Locate the cell with the specified text and output its (x, y) center coordinate. 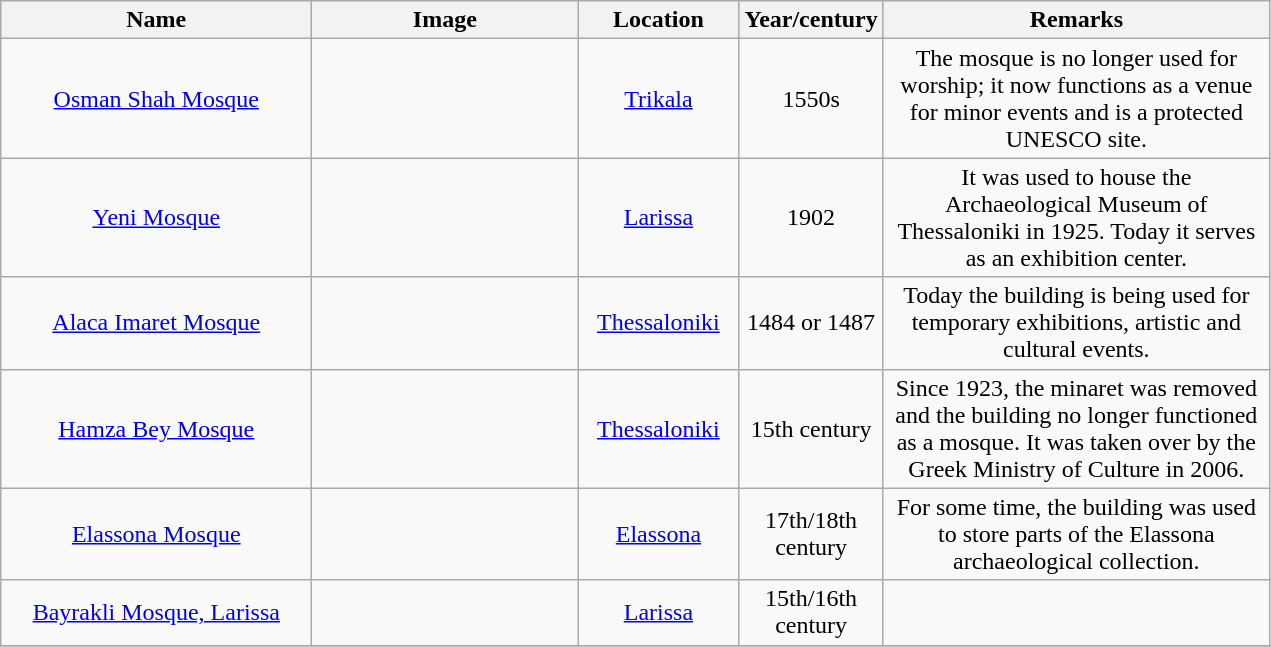
Remarks (1076, 20)
Since 1923, the minaret was removed and the building no longer functioned as a mosque. It was taken over by the Greek Ministry of Culture in 2006. (1076, 428)
The mosque is no longer used for worship; it now functions as a venue for minor events and is a protected UNESCO site. (1076, 98)
17th/18th century (811, 534)
1550s (811, 98)
Alaca Imaret Mosque (156, 323)
15th/16th century (811, 612)
For some time, the building was used to store parts of the Elassona archaeological collection. (1076, 534)
It was used to house the Archaeological Museum of Thessaloniki in 1925. Today it serves as an exhibition center. (1076, 218)
Location (658, 20)
15th century (811, 428)
Hamza Bey Mosque (156, 428)
1484 or 1487 (811, 323)
Image (445, 20)
Yeni Mosque (156, 218)
Elassona Mosque (156, 534)
Bayrakli Mosque, Larissa (156, 612)
Year/century (811, 20)
1902 (811, 218)
Today the building is being used for temporary exhibitions, artistic and cultural events. (1076, 323)
Trikala (658, 98)
Elassona (658, 534)
Osman Shah Mosque (156, 98)
Name (156, 20)
